Provide the (X, Y) coordinate of the cell's center where the given text is located.  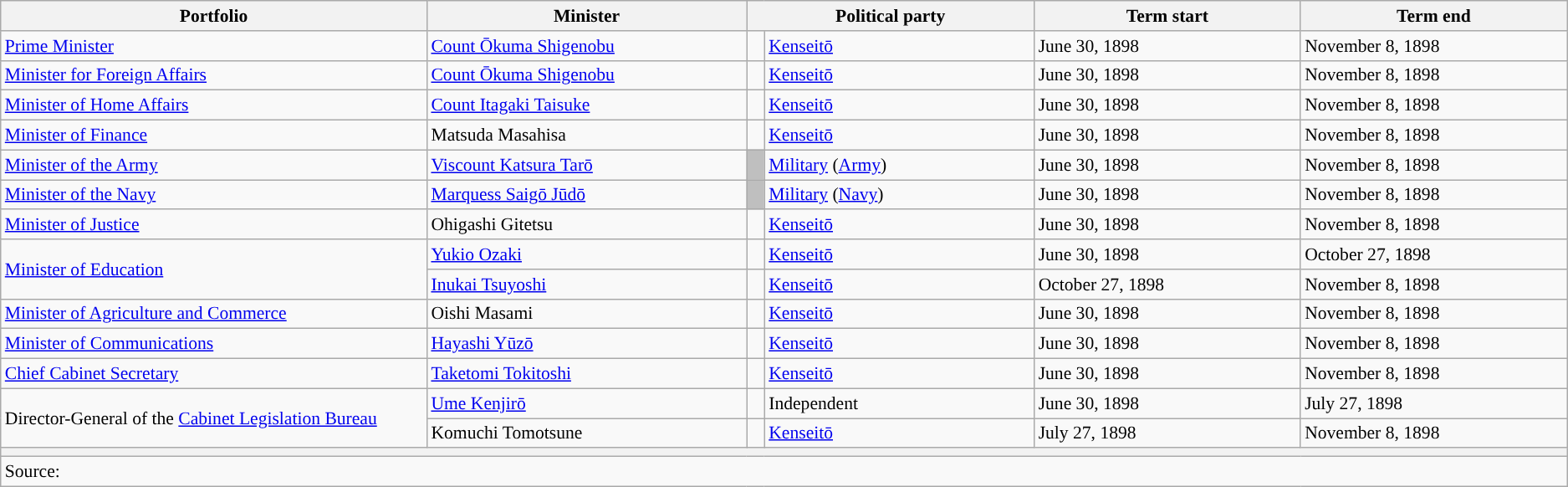
Minister of the Army (214, 165)
Count Itagaki Taisuke (586, 105)
Matsuda Masahisa (586, 136)
Inukai Tsuyoshi (586, 285)
Minister of Home Affairs (214, 105)
Ohigashi Gitetsu (586, 225)
Taketomi Tokitoshi (586, 374)
Yukio Ozaki (586, 254)
Minister (586, 16)
Term start (1167, 16)
Term end (1433, 16)
Komuchi Tomotsune (586, 433)
Military (Army) (899, 165)
Ume Kenjirō (586, 403)
Director-General of the Cabinet Legislation Bureau (214, 418)
Independent (899, 403)
Minister of Communications (214, 344)
Minister of Justice (214, 225)
Chief Cabinet Secretary (214, 374)
Minister of Education (214, 269)
Minister for Foreign Affairs (214, 75)
Marquess Saigō Jūdō (586, 195)
Prime Minister (214, 46)
Minister of Agriculture and Commerce (214, 314)
Minister of Finance (214, 136)
Oishi Masami (586, 314)
Minister of the Navy (214, 195)
Viscount Katsura Tarō (586, 165)
Hayashi Yūzō (586, 344)
Political party (891, 16)
Military (Navy) (899, 195)
Portfolio (214, 16)
Source: (784, 472)
